Provide the [x, y] coordinate of the cell's center where the given text is located.  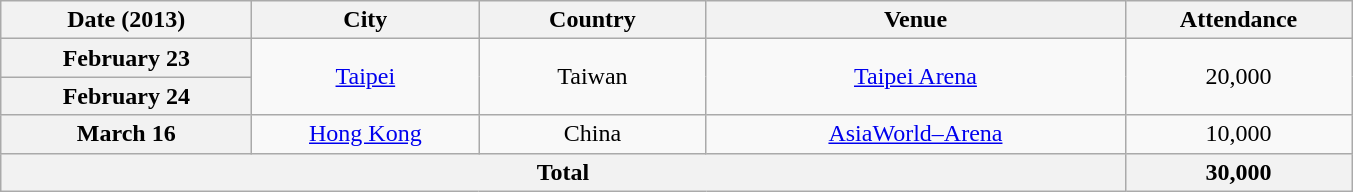
Taipei Arena [916, 77]
Date (2013) [126, 20]
Total [563, 172]
Taiwan [592, 77]
Attendance [1238, 20]
Hong Kong [366, 134]
Country [592, 20]
10,000 [1238, 134]
20,000 [1238, 77]
China [592, 134]
February 23 [126, 58]
AsiaWorld–Arena [916, 134]
Taipei [366, 77]
February 24 [126, 96]
30,000 [1238, 172]
March 16 [126, 134]
Venue [916, 20]
City [366, 20]
